For the text-containing cell, return its midpoint in (X, Y) coordinate format. 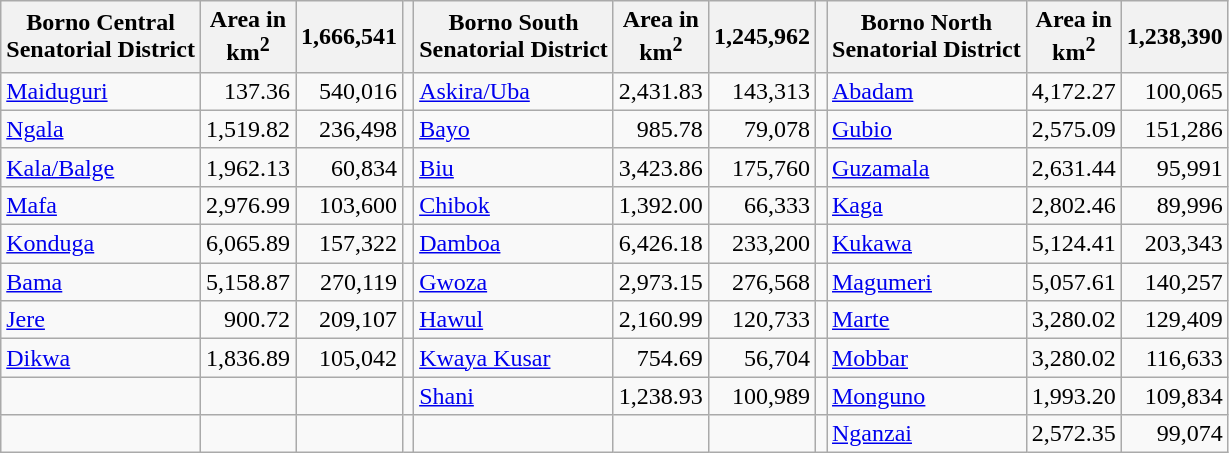
Bama (101, 282)
Jere (101, 320)
2,802.46 (1074, 205)
Marte (926, 320)
66,333 (762, 205)
1,836.89 (248, 358)
276,568 (762, 282)
Ngala (101, 129)
140,257 (1174, 282)
Nganzai (926, 434)
100,989 (762, 396)
Kwaya Kusar (514, 358)
1,392.00 (660, 205)
754.69 (660, 358)
4,172.27 (1074, 91)
Magumeri (926, 282)
79,078 (762, 129)
1,238,390 (1174, 37)
120,733 (762, 320)
2,431.83 (660, 91)
Abadam (926, 91)
Konduga (101, 244)
Kaga (926, 205)
2,976.99 (248, 205)
Maiduguri (101, 91)
Kukawa (926, 244)
2,572.35 (1074, 434)
103,600 (350, 205)
5,158.87 (248, 282)
Borno NorthSenatorial District (926, 37)
Gwoza (514, 282)
56,704 (762, 358)
105,042 (350, 358)
1,238.93 (660, 396)
Borno SouthSenatorial District (514, 37)
60,834 (350, 167)
Monguno (926, 396)
209,107 (350, 320)
129,409 (1174, 320)
Mafa (101, 205)
Damboa (514, 244)
Dikwa (101, 358)
5,057.61 (1074, 282)
985.78 (660, 129)
2,160.99 (660, 320)
100,065 (1174, 91)
Mobbar (926, 358)
143,313 (762, 91)
Askira/Uba (514, 91)
109,834 (1174, 396)
Biu (514, 167)
157,322 (350, 244)
Guzamala (926, 167)
137.36 (248, 91)
3,423.86 (660, 167)
233,200 (762, 244)
1,245,962 (762, 37)
1,519.82 (248, 129)
2,575.09 (1074, 129)
Chibok (514, 205)
1,666,541 (350, 37)
Shani (514, 396)
95,991 (1174, 167)
203,343 (1174, 244)
1,962.13 (248, 167)
270,119 (350, 282)
2,973.15 (660, 282)
Bayo (514, 129)
900.72 (248, 320)
175,760 (762, 167)
116,633 (1174, 358)
6,065.89 (248, 244)
236,498 (350, 129)
Borno CentralSenatorial District (101, 37)
2,631.44 (1074, 167)
6,426.18 (660, 244)
89,996 (1174, 205)
Gubio (926, 129)
5,124.41 (1074, 244)
Hawul (514, 320)
540,016 (350, 91)
99,074 (1174, 434)
151,286 (1174, 129)
Kala/Balge (101, 167)
1,993.20 (1074, 396)
